Return the (X, Y) coordinate for the center point of the cell that contains the specified text.  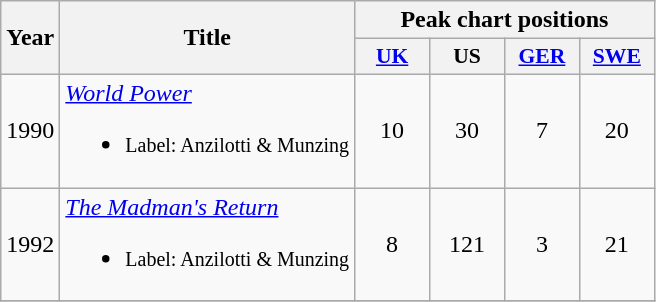
1992 (30, 244)
Peak chart positions (505, 20)
121 (468, 244)
GER (542, 57)
The Madman's ReturnLabel: Anzilotti & Munzing (208, 244)
8 (392, 244)
US (468, 57)
10 (392, 130)
3 (542, 244)
7 (542, 130)
Title (208, 38)
21 (616, 244)
SWE (616, 57)
Year (30, 38)
UK (392, 57)
30 (468, 130)
20 (616, 130)
World PowerLabel: Anzilotti & Munzing (208, 130)
1990 (30, 130)
